Locate the cell with the specified text and output its [x, y] center coordinate. 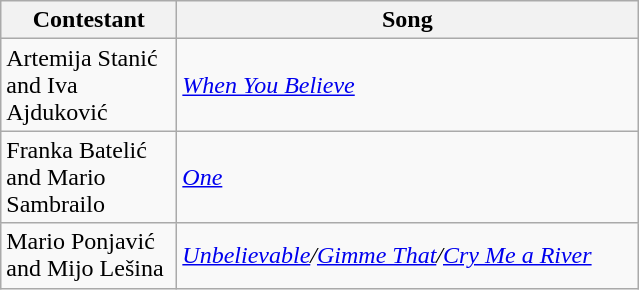
Unbelievable/Gimme That/Cry Me a River [408, 256]
One [408, 177]
Franka Batelić and Mario Sambrailo [89, 177]
Artemija Stanić and Iva Ajduković [89, 85]
When You Believe [408, 85]
Song [408, 20]
Contestant [89, 20]
Mario Ponjavić and Mijo Lešina [89, 256]
